Search for the cell housing the specified text and yield its [X, Y] center coordinate. 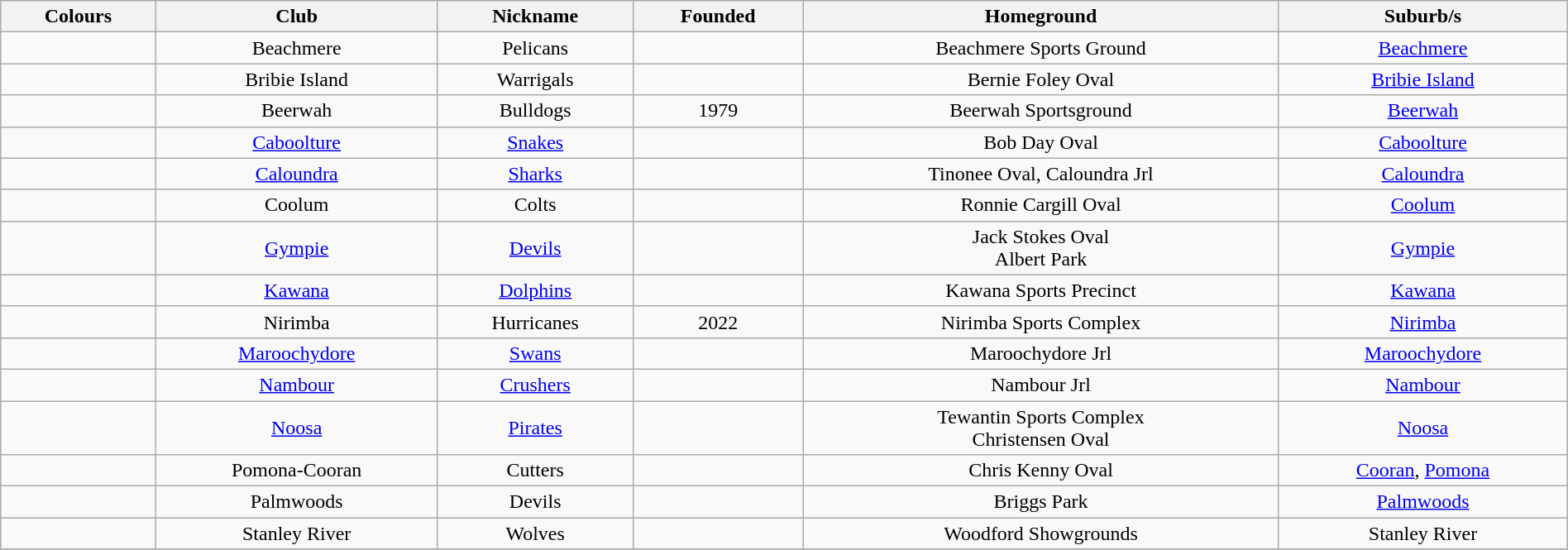
Jack Stokes OvalAlbert Park [1040, 248]
Hurricanes [535, 322]
Colours [78, 17]
Pomona-Cooran [296, 471]
Homeground [1040, 17]
2022 [718, 322]
Founded [718, 17]
Chris Kenny Oval [1040, 471]
Warrigals [535, 79]
Suburb/s [1422, 17]
Briggs Park [1040, 502]
Kawana Sports Precinct [1040, 290]
Bob Day Oval [1040, 142]
Sharks [535, 174]
Pirates [535, 427]
Cutters [535, 471]
Colts [535, 205]
Nickname [535, 17]
Nirimba Sports Complex [1040, 322]
Tinonee Oval, Caloundra Jrl [1040, 174]
Cooran, Pomona [1422, 471]
Bulldogs [535, 111]
Wolves [535, 533]
Tewantin Sports ComplexChristensen Oval [1040, 427]
Beerwah Sportsground [1040, 111]
Woodford Showgrounds [1040, 533]
1979 [718, 111]
Bernie Foley Oval [1040, 79]
Dolphins [535, 290]
Crushers [535, 385]
Club [296, 17]
Nambour Jrl [1040, 385]
Ronnie Cargill Oval [1040, 205]
Beachmere Sports Ground [1040, 48]
Maroochydore Jrl [1040, 353]
Snakes [535, 142]
Swans [535, 353]
Pelicans [535, 48]
